Pinpoint the cell where the given text exists, returning its [X, Y] midpoint coordinate. 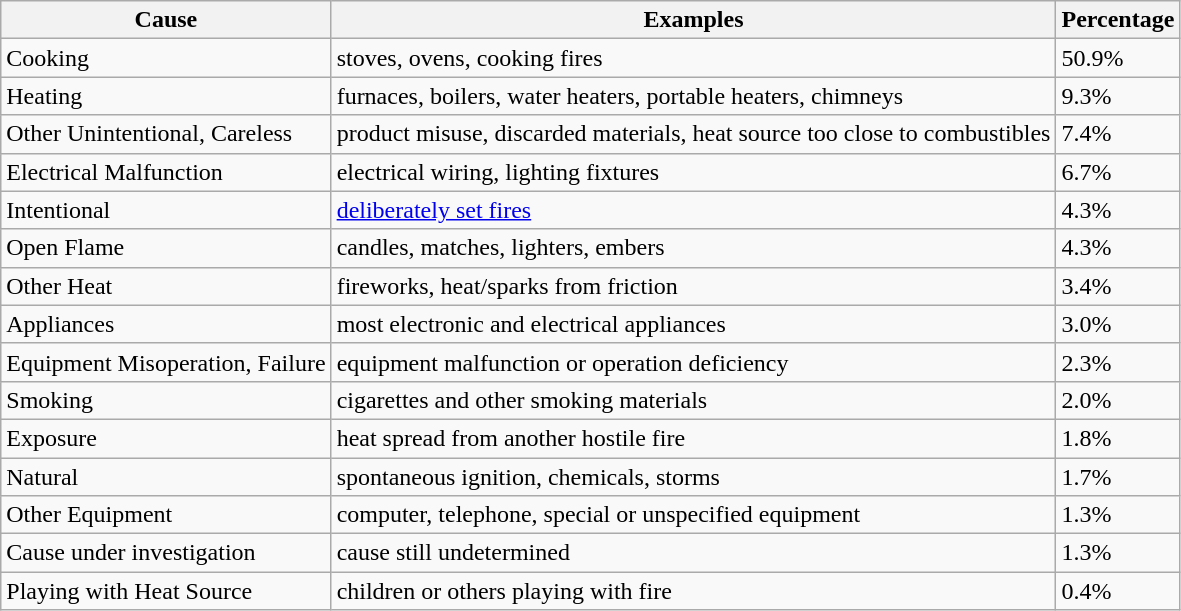
3.0% [1118, 324]
Heating [166, 96]
2.3% [1118, 362]
Other Heat [166, 286]
cigarettes and other smoking materials [694, 400]
Open Flame [166, 248]
0.4% [1118, 591]
Cooking [166, 58]
Cause under investigation [166, 553]
Appliances [166, 324]
1.8% [1118, 438]
2.0% [1118, 400]
3.4% [1118, 286]
candles, matches, lighters, embers [694, 248]
spontaneous ignition, chemicals, storms [694, 477]
equipment malfunction or operation deficiency [694, 362]
computer, telephone, special or unspecified equipment [694, 515]
Electrical Malfunction [166, 172]
Other Equipment [166, 515]
children or others playing with fire [694, 591]
Natural [166, 477]
7.4% [1118, 134]
Intentional [166, 210]
electrical wiring, lighting fixtures [694, 172]
50.9% [1118, 58]
Smoking [166, 400]
Cause [166, 20]
Exposure [166, 438]
cause still undetermined [694, 553]
stoves, ovens, cooking fires [694, 58]
9.3% [1118, 96]
heat spread from another hostile fire [694, 438]
Equipment Misoperation, Failure [166, 362]
Examples [694, 20]
deliberately set fires [694, 210]
Percentage [1118, 20]
fireworks, heat/sparks from friction [694, 286]
most electronic and electrical appliances [694, 324]
furnaces, boilers, water heaters, portable heaters, chimneys [694, 96]
1.7% [1118, 477]
6.7% [1118, 172]
product misuse, discarded materials, heat source too close to combustibles [694, 134]
Other Unintentional, Careless [166, 134]
Playing with Heat Source [166, 591]
